Return the (x, y) coordinate for the center point of the cell that contains the specified text.  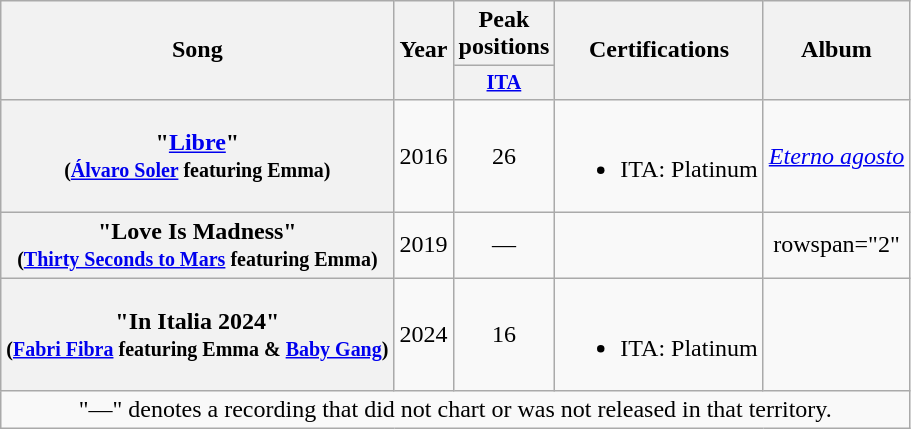
"Love Is Madness"(Thirty Seconds to Mars featuring Emma) (198, 246)
Album (836, 50)
rowspan="2" (836, 246)
Song (198, 50)
2024 (424, 334)
2019 (424, 246)
— (504, 246)
"In Italia 2024"(Fabri Fibra featuring Emma & Baby Gang) (198, 334)
Eterno agosto (836, 156)
16 (504, 334)
26 (504, 156)
Certifications (659, 50)
Year (424, 50)
ITA (504, 83)
"—" denotes a recording that did not chart or was not released in that territory. (456, 410)
2016 (424, 156)
"Libre"(Álvaro Soler featuring Emma) (198, 156)
Peak positions (504, 34)
